Locate the cell with the specified text and output its (x, y) center coordinate. 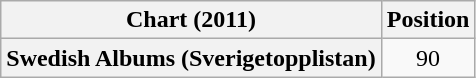
90 (428, 58)
Chart (2011) (191, 20)
Position (428, 20)
Swedish Albums (Sverigetopplistan) (191, 58)
